Locate the cell with the specified text and output its (X, Y) center coordinate. 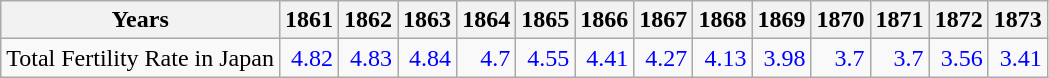
Total Fertility Rate in Japan (140, 58)
4.83 (368, 58)
4.82 (308, 58)
1871 (900, 20)
1868 (722, 20)
1872 (958, 20)
4.13 (722, 58)
4.41 (604, 58)
1865 (546, 20)
4.55 (546, 58)
3.41 (1018, 58)
1861 (308, 20)
Years (140, 20)
4.27 (664, 58)
1866 (604, 20)
4.84 (428, 58)
1864 (486, 20)
1862 (368, 20)
1863 (428, 20)
3.98 (782, 58)
1869 (782, 20)
4.7 (486, 58)
1873 (1018, 20)
3.56 (958, 58)
1867 (664, 20)
1870 (840, 20)
